Return the (X, Y) coordinate for the center point of the cell that contains the specified text.  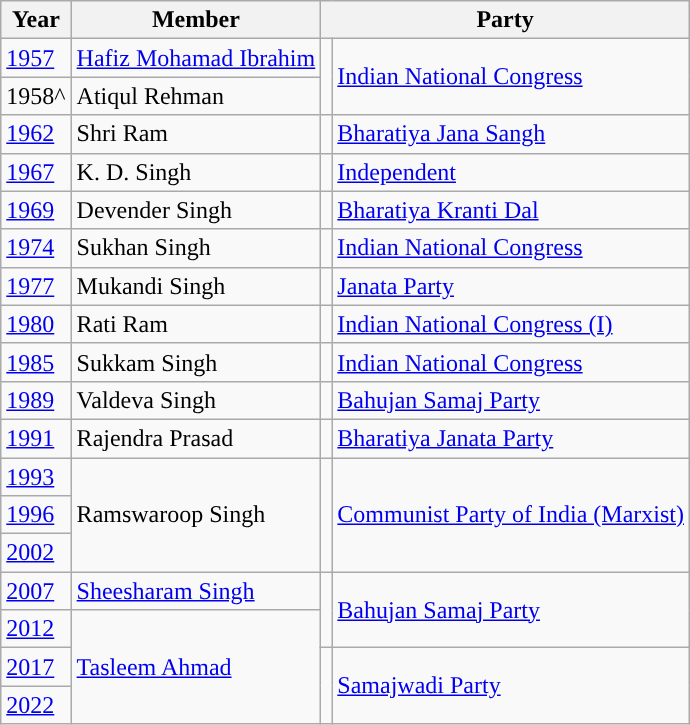
Devender Singh (196, 210)
K. D. Singh (196, 172)
Party (506, 20)
Shri Ram (196, 134)
Bharatiya Jana Sangh (511, 134)
1980 (36, 324)
Independent (511, 172)
1974 (36, 248)
Year (36, 20)
Ramswaroop Singh (196, 515)
Hafiz Mohamad Ibrahim (196, 58)
Atiqul Rehman (196, 96)
Communist Party of India (Marxist) (511, 515)
Bharatiya Kranti Dal (511, 210)
2007 (36, 591)
2002 (36, 553)
Sheesharam Singh (196, 591)
2017 (36, 667)
Rati Ram (196, 324)
1996 (36, 515)
2022 (36, 705)
Member (196, 20)
Valdeva Singh (196, 400)
1991 (36, 438)
Rajendra Prasad (196, 438)
2012 (36, 629)
Indian National Congress (I) (511, 324)
1977 (36, 286)
1962 (36, 134)
1969 (36, 210)
1989 (36, 400)
1957 (36, 58)
1958^ (36, 96)
Janata Party (511, 286)
Sukhan Singh (196, 248)
1985 (36, 362)
Samajwadi Party (511, 686)
Mukandi Singh (196, 286)
1993 (36, 477)
1967 (36, 172)
Sukkam Singh (196, 362)
Bharatiya Janata Party (511, 438)
Tasleem Ahmad (196, 667)
